From the cell containing the given text, extract its center point as (X, Y) coordinate. 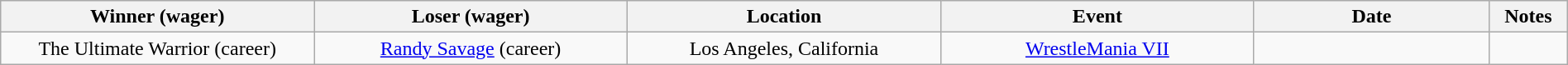
Winner (wager) (157, 17)
Event (1097, 17)
The Ultimate Warrior (career) (157, 48)
Loser (wager) (471, 17)
Date (1371, 17)
Notes (1528, 17)
Randy Savage (career) (471, 48)
WrestleMania VII (1097, 48)
Los Angeles, California (784, 48)
Location (784, 17)
